Locate the cell with the specified text and output its [x, y] center coordinate. 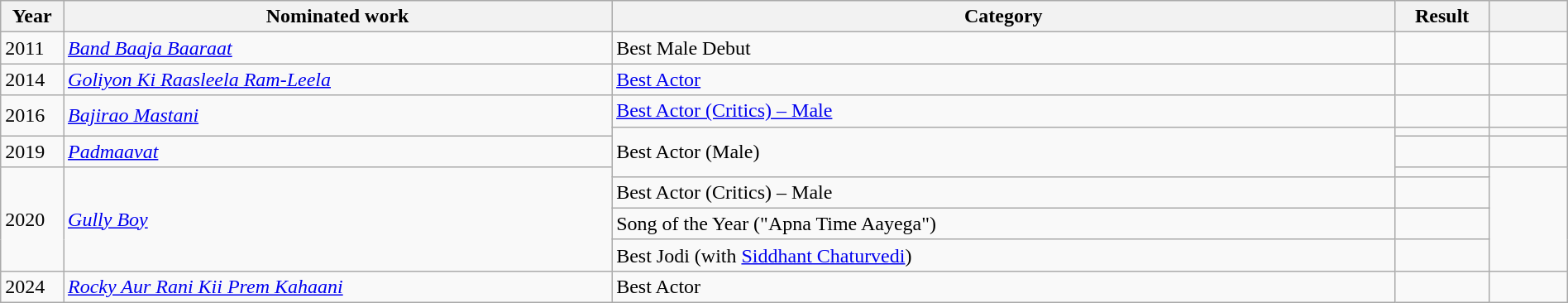
Padmaavat [337, 151]
2024 [32, 286]
2020 [32, 219]
Best Male Debut [1004, 48]
Band Baaja Baaraat [337, 48]
2011 [32, 48]
Best Jodi (with Siddhant Chaturvedi) [1004, 255]
Nominated work [337, 17]
Result [1442, 17]
2016 [32, 116]
Gully Boy [337, 219]
2019 [32, 151]
2014 [32, 79]
Best Actor (Male) [1004, 151]
Rocky Aur Rani Kii Prem Kahaani [337, 286]
Song of the Year ("Apna Time Aayega") [1004, 224]
Category [1004, 17]
Year [32, 17]
Bajirao Mastani [337, 116]
Goliyon Ki Raasleela Ram-Leela [337, 79]
